Detect which cell encompasses the target text, then output its [X, Y] center coordinate. 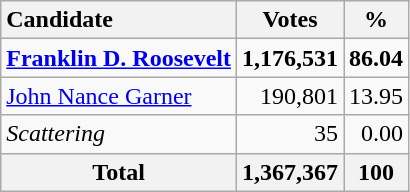
John Nance Garner [119, 96]
13.95 [376, 96]
Votes [290, 20]
1,367,367 [290, 172]
% [376, 20]
Scattering [119, 134]
35 [290, 134]
Franklin D. Roosevelt [119, 58]
0.00 [376, 134]
Total [119, 172]
86.04 [376, 58]
190,801 [290, 96]
100 [376, 172]
Candidate [119, 20]
1,176,531 [290, 58]
